For the text-containing cell, return its midpoint in [x, y] coordinate format. 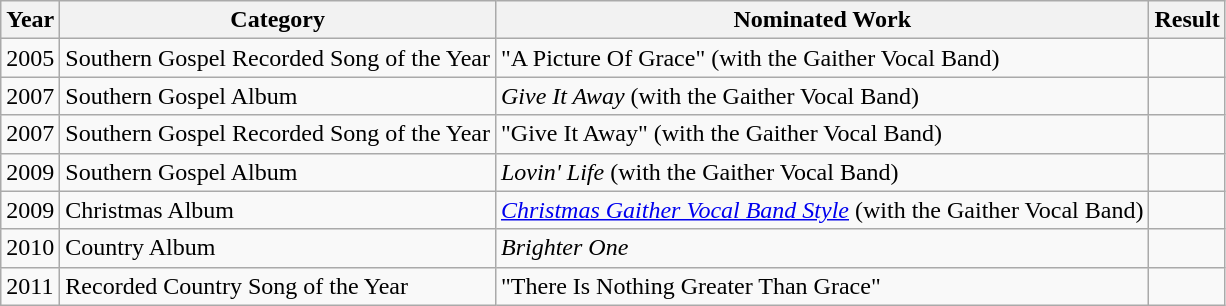
"Give It Away" (with the Gaither Vocal Band) [822, 134]
Result [1187, 20]
Category [278, 20]
Year [30, 20]
Recorded Country Song of the Year [278, 286]
Brighter One [822, 248]
"A Picture Of Grace" (with the Gaither Vocal Band) [822, 58]
Country Album [278, 248]
Christmas Album [278, 210]
Lovin' Life (with the Gaither Vocal Band) [822, 172]
"There Is Nothing Greater Than Grace" [822, 286]
2010 [30, 248]
Nominated Work [822, 20]
2011 [30, 286]
Christmas Gaither Vocal Band Style (with the Gaither Vocal Band) [822, 210]
Give It Away (with the Gaither Vocal Band) [822, 96]
2005 [30, 58]
